Pinpoint the cell where the given text exists, returning its [X, Y] midpoint coordinate. 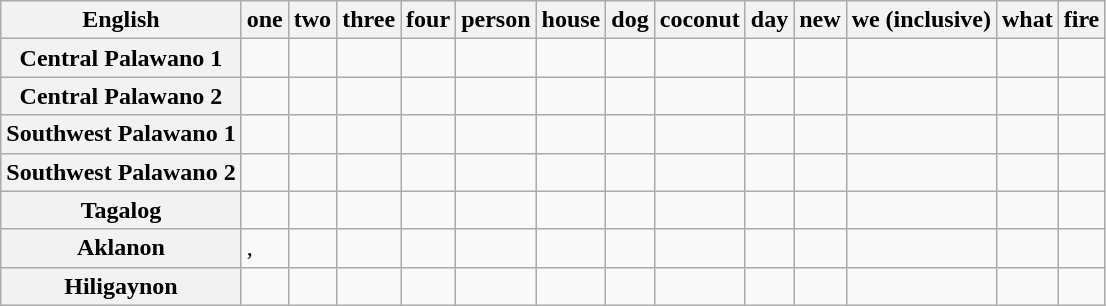
one [264, 20]
Hiligaynon [121, 286]
English [121, 20]
person [496, 20]
new [820, 20]
Aklanon [121, 248]
Central Palawano 2 [121, 96]
three [369, 20]
four [428, 20]
Tagalog [121, 210]
, [264, 248]
what [1027, 20]
we (inclusive) [921, 20]
Central Palawano 1 [121, 58]
Southwest Palawano 1 [121, 134]
two [312, 20]
dog [630, 20]
house [571, 20]
fire [1082, 20]
Southwest Palawano 2 [121, 172]
day [769, 20]
coconut [700, 20]
